Detect which cell encompasses the target text, then output its [X, Y] center coordinate. 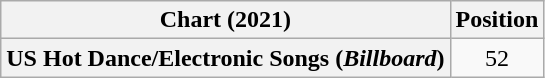
52 [497, 58]
Position [497, 20]
Chart (2021) [226, 20]
US Hot Dance/Electronic Songs (Billboard) [226, 58]
